Output the (X, Y) coordinate of the center of the cell containing the given text.  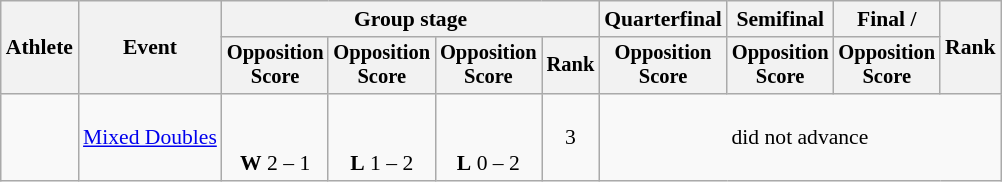
Group stage (410, 19)
Mixed Doubles (150, 138)
W 2 – 1 (276, 138)
Quarterfinal (663, 19)
Final / (886, 19)
3 (571, 138)
Semifinal (780, 19)
Event (150, 48)
Athlete (40, 48)
L 0 – 2 (488, 138)
did not advance (800, 138)
L 1 – 2 (382, 138)
